Locate the cell with the specified text and output its (x, y) center coordinate. 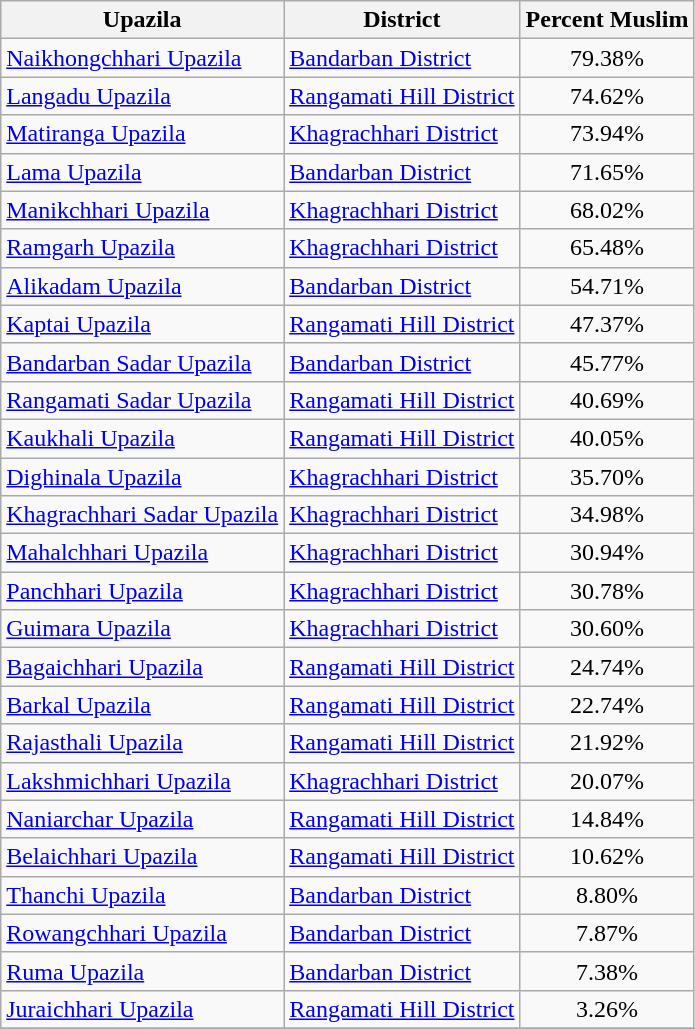
47.37% (607, 324)
Naikhongchhari Upazila (142, 58)
Lakshmichhari Upazila (142, 781)
District (402, 20)
24.74% (607, 667)
30.94% (607, 553)
Panchhari Upazila (142, 591)
Ruma Upazila (142, 971)
Mahalchhari Upazila (142, 553)
34.98% (607, 515)
Guimara Upazila (142, 629)
22.74% (607, 705)
7.87% (607, 933)
Bandarban Sadar Upazila (142, 362)
Langadu Upazila (142, 96)
79.38% (607, 58)
14.84% (607, 819)
Juraichhari Upazila (142, 1009)
30.60% (607, 629)
Ramgarh Upazila (142, 248)
Kaukhali Upazila (142, 438)
Rangamati Sadar Upazila (142, 400)
Belaichhari Upazila (142, 857)
30.78% (607, 591)
Matiranga Upazila (142, 134)
73.94% (607, 134)
35.70% (607, 477)
Manikchhari Upazila (142, 210)
3.26% (607, 1009)
40.69% (607, 400)
74.62% (607, 96)
20.07% (607, 781)
Percent Muslim (607, 20)
21.92% (607, 743)
Rowangchhari Upazila (142, 933)
7.38% (607, 971)
Kaptai Upazila (142, 324)
71.65% (607, 172)
Upazila (142, 20)
40.05% (607, 438)
Thanchi Upazila (142, 895)
10.62% (607, 857)
54.71% (607, 286)
Khagrachhari Sadar Upazila (142, 515)
68.02% (607, 210)
45.77% (607, 362)
Naniarchar Upazila (142, 819)
Barkal Upazila (142, 705)
Bagaichhari Upazila (142, 667)
65.48% (607, 248)
8.80% (607, 895)
Rajasthali Upazila (142, 743)
Alikadam Upazila (142, 286)
Dighinala Upazila (142, 477)
Lama Upazila (142, 172)
